From the cell containing the given text, extract its center point as (X, Y) coordinate. 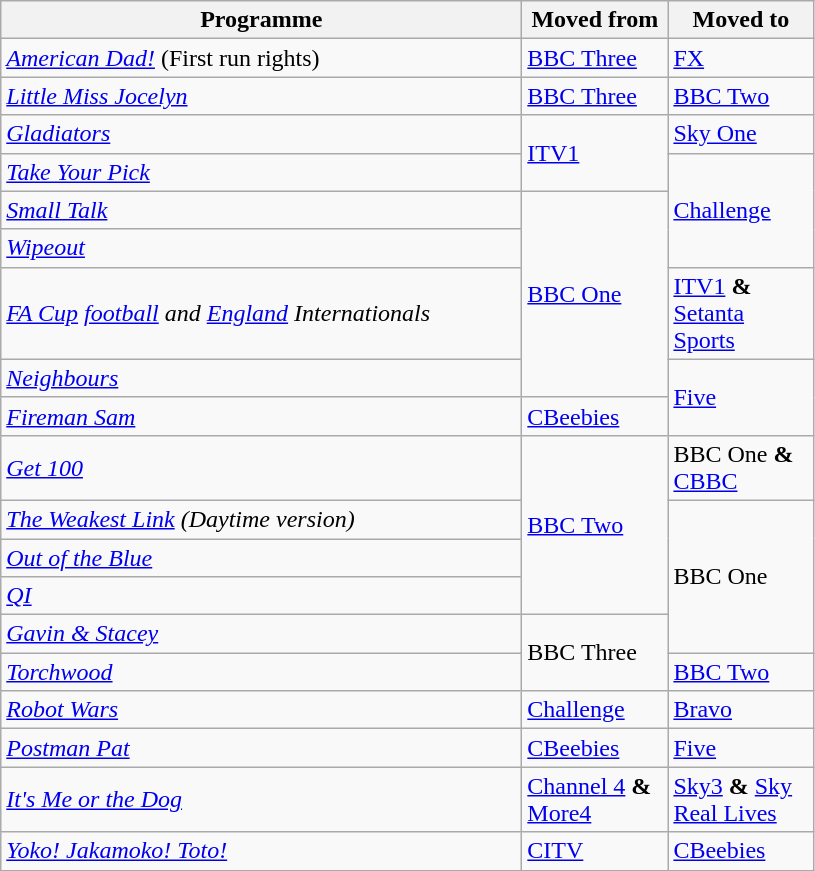
CITV (595, 851)
ITV1 & Setanta Sports (741, 313)
Programme (262, 20)
Yoko! Jakamoko! Toto! (262, 851)
BBC One & CBBC (741, 468)
Torchwood (262, 672)
FA Cup football and England Internationals (262, 313)
Take Your Pick (262, 172)
It's Me or the Dog (262, 800)
The Weakest Link (Daytime version) (262, 519)
Get 100 (262, 468)
Wipeout (262, 248)
Robot Wars (262, 710)
Moved from (595, 20)
American Dad! (First run rights) (262, 58)
Postman Pat (262, 748)
Gavin & Stacey (262, 634)
FX (741, 58)
Sky3 & Sky Real Lives (741, 800)
Moved to (741, 20)
Fireman Sam (262, 416)
Bravo (741, 710)
Small Talk (262, 210)
ITV1 (595, 153)
QI (262, 596)
Gladiators (262, 134)
Sky One (741, 134)
Neighbours (262, 378)
Out of the Blue (262, 557)
Channel 4 & More4 (595, 800)
Little Miss Jocelyn (262, 96)
